Identify which cell holds the provided text, then report its [x, y] central coordinate. 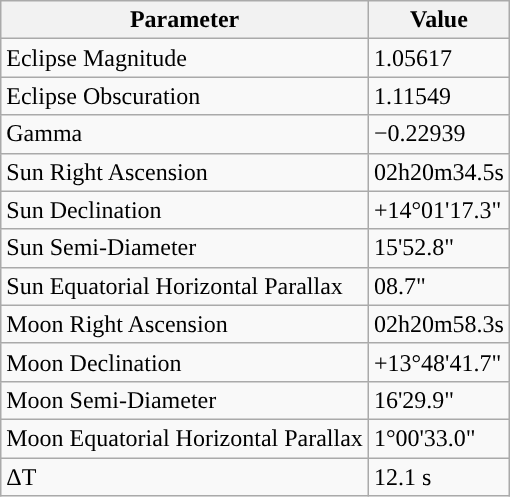
Parameter [185, 20]
+14°01'17.3" [438, 210]
Eclipse Magnitude [185, 58]
+13°48'41.7" [438, 362]
Moon Equatorial Horizontal Parallax [185, 438]
1°00'33.0" [438, 438]
Moon Right Ascension [185, 324]
Gamma [185, 134]
Sun Equatorial Horizontal Parallax [185, 286]
Moon Declination [185, 362]
Sun Declination [185, 210]
1.11549 [438, 96]
08.7" [438, 286]
Moon Semi-Diameter [185, 400]
Eclipse Obscuration [185, 96]
15'52.8" [438, 248]
12.1 s [438, 477]
02h20m58.3s [438, 324]
Sun Right Ascension [185, 172]
−0.22939 [438, 134]
Sun Semi-Diameter [185, 248]
16'29.9" [438, 400]
ΔT [185, 477]
1.05617 [438, 58]
02h20m34.5s [438, 172]
Value [438, 20]
